Detect which cell encompasses the target text, then output its (X, Y) center coordinate. 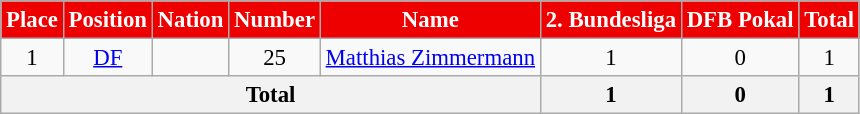
Matthias Zimmermann (430, 58)
DF (108, 58)
Name (430, 20)
Position (108, 20)
Nation (190, 20)
25 (275, 58)
Number (275, 20)
DFB Pokal (740, 20)
Place (32, 20)
2. Bundesliga (610, 20)
